Search for the cell housing the specified text and yield its (x, y) center coordinate. 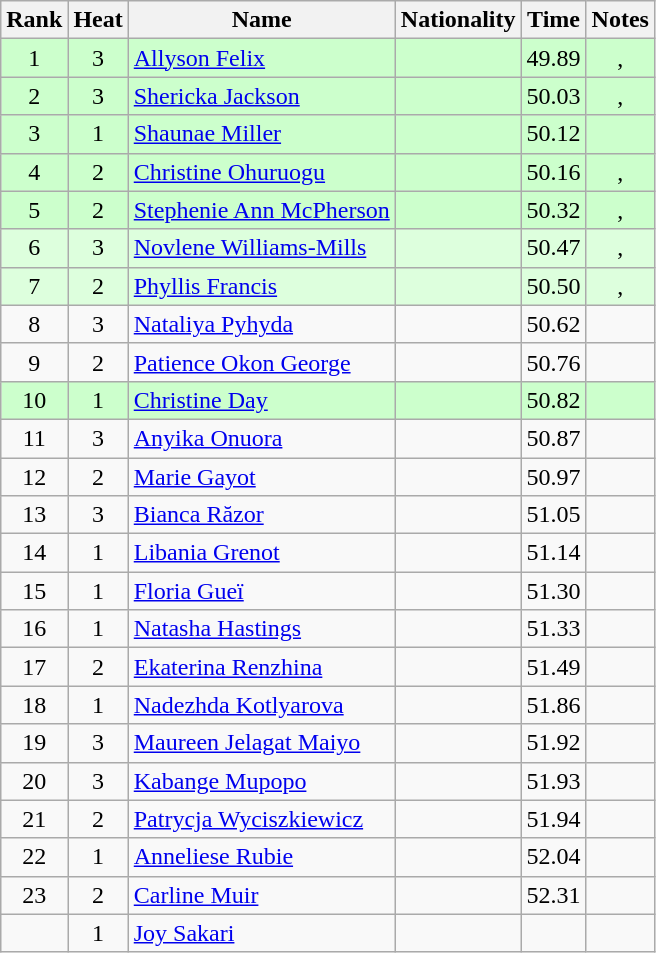
10 (34, 400)
Shericka Jackson (262, 96)
8 (34, 324)
51.92 (554, 743)
50.87 (554, 438)
50.76 (554, 362)
19 (34, 743)
Stephenie Ann McPherson (262, 210)
Maureen Jelagat Maiyo (262, 743)
49.89 (554, 58)
51.14 (554, 553)
Name (262, 20)
Ekaterina Renzhina (262, 667)
Anneliese Rubie (262, 857)
50.62 (554, 324)
Nationality (458, 20)
Patience Okon George (262, 362)
52.31 (554, 895)
6 (34, 248)
51.05 (554, 515)
50.50 (554, 286)
15 (34, 591)
Christine Day (262, 400)
Kabange Mupopo (262, 781)
7 (34, 286)
50.12 (554, 134)
51.93 (554, 781)
Time (554, 20)
Bianca Răzor (262, 515)
Allyson Felix (262, 58)
Rank (34, 20)
Anyika Onuora (262, 438)
18 (34, 705)
51.49 (554, 667)
9 (34, 362)
Marie Gayot (262, 477)
50.97 (554, 477)
Joy Sakari (262, 933)
51.86 (554, 705)
20 (34, 781)
22 (34, 857)
50.82 (554, 400)
4 (34, 172)
Carline Muir (262, 895)
51.94 (554, 819)
12 (34, 477)
Libania Grenot (262, 553)
51.33 (554, 629)
Patrycja Wyciszkiewicz (262, 819)
50.47 (554, 248)
Novlene Williams-Mills (262, 248)
23 (34, 895)
Christine Ohuruogu (262, 172)
16 (34, 629)
Natasha Hastings (262, 629)
50.03 (554, 96)
52.04 (554, 857)
Nadezhda Kotlyarova (262, 705)
Notes (620, 20)
5 (34, 210)
21 (34, 819)
17 (34, 667)
Heat (98, 20)
14 (34, 553)
Phyllis Francis (262, 286)
Floria Gueï (262, 591)
50.32 (554, 210)
Shaunae Miller (262, 134)
13 (34, 515)
11 (34, 438)
Nataliya Pyhyda (262, 324)
51.30 (554, 591)
50.16 (554, 172)
